Determine the [x, y] coordinate at the center of the cell enclosing the given text.  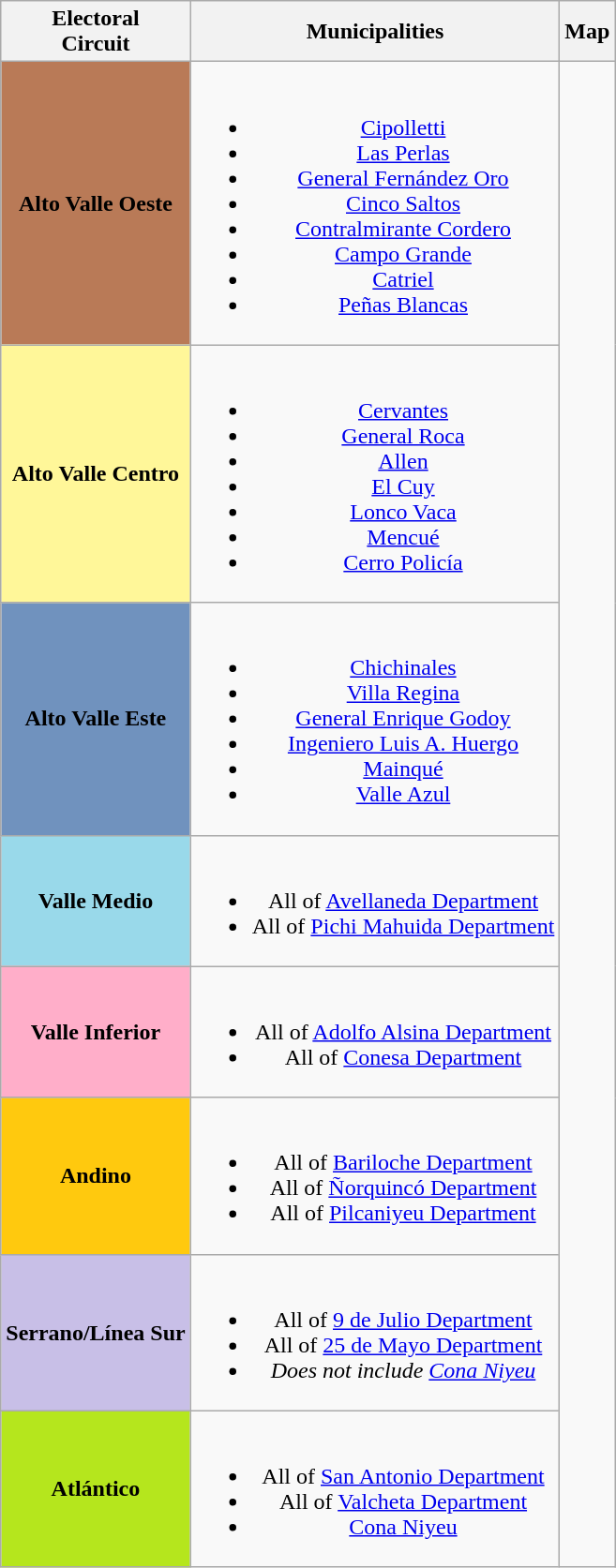
Municipalities [375, 32]
All of Adolfo Alsina DepartmentAll of Conesa Department [375, 1032]
All of San Antonio DepartmentAll of Valcheta DepartmentCona Niyeu [375, 1488]
All of Avellaneda DepartmentAll of Pichi Mahuida Department [375, 901]
All of 9 de Julio DepartmentAll of 25 de Mayo DepartmentDoes not include Cona Niyeu [375, 1333]
ElectoralCircuit [96, 32]
ChichinalesVilla ReginaGeneral Enrique GodoyIngeniero Luis A. HuergoMainquéValle Azul [375, 719]
Atlántico [96, 1488]
Valle Medio [96, 901]
CipollettiLas PerlasGeneral Fernández OroCinco SaltosContralmirante CorderoCampo GrandeCatrielPeñas Blancas [375, 203]
Andino [96, 1175]
CervantesGeneral RocaAllenEl CuyLonco VacaMencuéCerro Policía [375, 474]
Alto Valle Oeste [96, 203]
Serrano/Línea Sur [96, 1333]
Valle Inferior [96, 1032]
Map [587, 32]
Alto Valle Centro [96, 474]
Alto Valle Este [96, 719]
All of Bariloche DepartmentAll of Ñorquincó DepartmentAll of Pilcaniyeu Department [375, 1175]
